Extract the [X, Y] coordinate from the center of the cell holding the provided text.  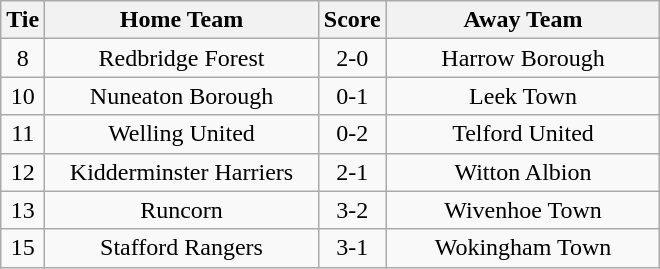
Runcorn [182, 210]
3-2 [352, 210]
Away Team [523, 20]
0-2 [352, 134]
Stafford Rangers [182, 248]
12 [23, 172]
Telford United [523, 134]
Leek Town [523, 96]
Welling United [182, 134]
Wivenhoe Town [523, 210]
Tie [23, 20]
Nuneaton Borough [182, 96]
8 [23, 58]
10 [23, 96]
0-1 [352, 96]
Score [352, 20]
2-1 [352, 172]
Witton Albion [523, 172]
15 [23, 248]
2-0 [352, 58]
Harrow Borough [523, 58]
Redbridge Forest [182, 58]
Home Team [182, 20]
Kidderminster Harriers [182, 172]
13 [23, 210]
11 [23, 134]
3-1 [352, 248]
Wokingham Town [523, 248]
